Pinpoint the cell where the given text exists, returning its (x, y) midpoint coordinate. 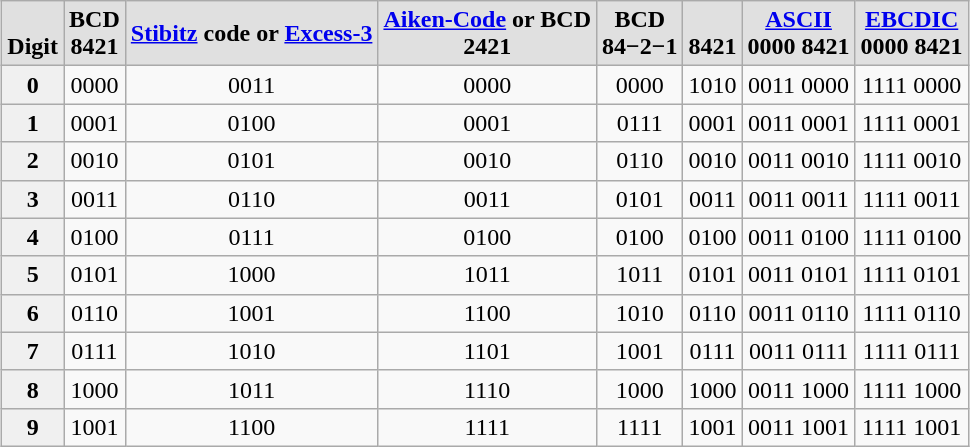
1110 (488, 389)
0011 1000 (798, 389)
8 (33, 389)
1111 0101 (912, 275)
0 (33, 85)
1111 0011 (912, 199)
0011 0100 (798, 237)
9 (33, 427)
0011 0101 (798, 275)
0011 0010 (798, 161)
Digit (33, 34)
EBCDIC 0000 8421 (912, 34)
5 (33, 275)
1111 1001 (912, 427)
1111 0110 (912, 313)
1 (33, 123)
7 (33, 351)
1101 (488, 351)
2 (33, 161)
BCD84−2−1 (640, 34)
0011 0000 (798, 85)
1111 0010 (912, 161)
1111 1000 (912, 389)
1111 0000 (912, 85)
0011 0001 (798, 123)
Aiken-Code or BCD2421 (488, 34)
1111 0001 (912, 123)
BCD8421 (95, 34)
ASCII 0000 8421 (798, 34)
0011 1001 (798, 427)
1111 0111 (912, 351)
1111 0100 (912, 237)
Stibitz code or Excess-3 (252, 34)
0011 0110 (798, 313)
0011 0111 (798, 351)
6 (33, 313)
0011 0011 (798, 199)
4 (33, 237)
3 (33, 199)
8421 (712, 34)
